For the text-containing cell, return its midpoint in [x, y] coordinate format. 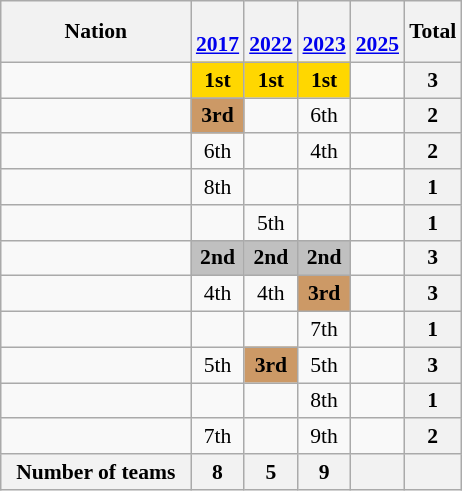
9 [324, 472]
Total [432, 32]
2023 [324, 32]
2025 [378, 32]
Nation [96, 32]
9th [324, 437]
2022 [270, 32]
2017 [218, 32]
5 [270, 472]
Number of teams [96, 472]
8 [218, 472]
